Provide the (X, Y) coordinate of the cell's center where the given text is located.  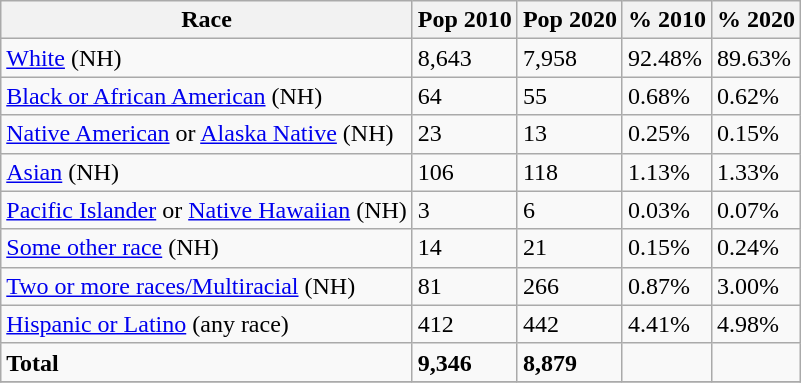
1.13% (666, 172)
64 (464, 96)
6 (570, 210)
Pacific Islander or Native Hawaiian (NH) (207, 210)
81 (464, 286)
118 (570, 172)
0.07% (756, 210)
0.03% (666, 210)
Pop 2010 (464, 20)
55 (570, 96)
14 (464, 248)
White (NH) (207, 58)
Race (207, 20)
89.63% (756, 58)
442 (570, 324)
0.25% (666, 134)
Native American or Alaska Native (NH) (207, 134)
Total (207, 362)
0.62% (756, 96)
0.68% (666, 96)
21 (570, 248)
106 (464, 172)
3.00% (756, 286)
Two or more races/Multiracial (NH) (207, 286)
0.87% (666, 286)
412 (464, 324)
92.48% (666, 58)
9,346 (464, 362)
4.41% (666, 324)
0.24% (756, 248)
3 (464, 210)
266 (570, 286)
23 (464, 134)
4.98% (756, 324)
1.33% (756, 172)
Asian (NH) (207, 172)
Some other race (NH) (207, 248)
% 2010 (666, 20)
Hispanic or Latino (any race) (207, 324)
13 (570, 134)
8,643 (464, 58)
8,879 (570, 362)
7,958 (570, 58)
Black or African American (NH) (207, 96)
Pop 2020 (570, 20)
% 2020 (756, 20)
